Return (X, Y) of the center of cell containing provided text 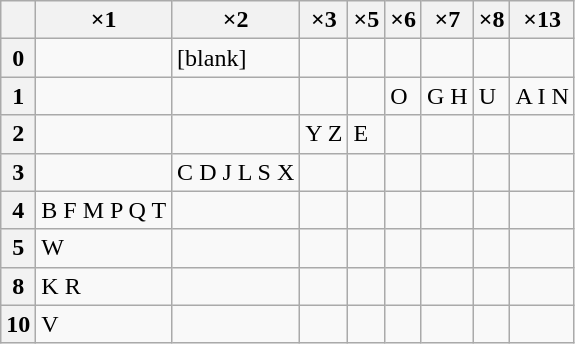
×2 (236, 20)
U (492, 96)
×3 (324, 20)
3 (18, 172)
Y Z (324, 134)
2 (18, 134)
×1 (104, 20)
×7 (447, 20)
A I N (542, 96)
C D J L S X (236, 172)
V (104, 324)
0 (18, 58)
O (404, 96)
B F M P Q T (104, 210)
×13 (542, 20)
×8 (492, 20)
E (366, 134)
[blank] (236, 58)
10 (18, 324)
K R (104, 286)
1 (18, 96)
×6 (404, 20)
8 (18, 286)
G H (447, 96)
5 (18, 248)
W (104, 248)
×5 (366, 20)
4 (18, 210)
